Pinpoint the cell where the given text exists, returning its (X, Y) midpoint coordinate. 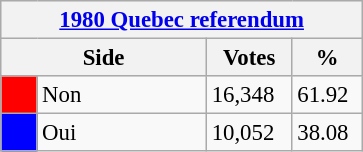
Oui (122, 133)
1980 Quebec referendum (182, 20)
Side (104, 58)
61.92 (328, 95)
% (328, 58)
16,348 (249, 95)
38.08 (328, 133)
Votes (249, 58)
Non (122, 95)
10,052 (249, 133)
